Provide the (x, y) coordinate of the cell's center where the given text is located.  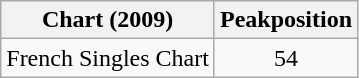
French Singles Chart (108, 58)
Chart (2009) (108, 20)
54 (286, 58)
Peakposition (286, 20)
